Return the [x, y] coordinate for the center point of the cell that contains the specified text.  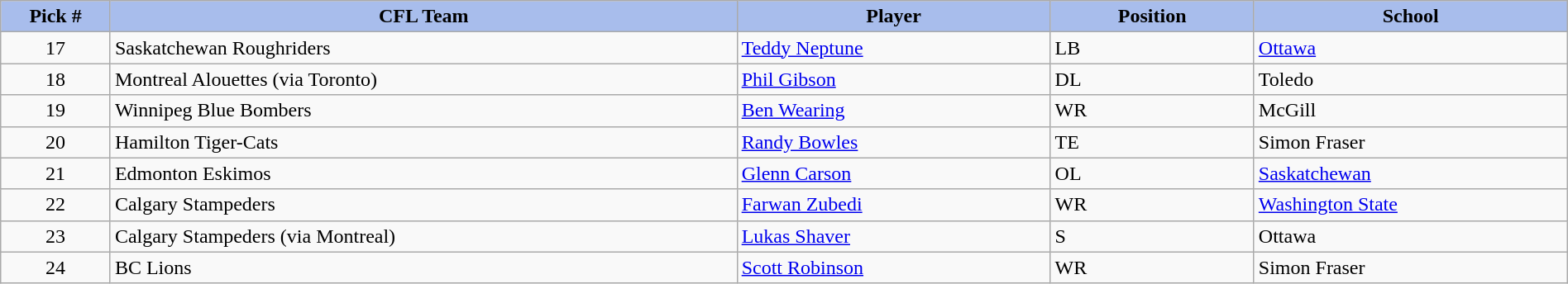
McGill [1411, 111]
Randy Bowles [893, 142]
TE [1152, 142]
18 [56, 79]
Phil Gibson [893, 79]
LB [1152, 48]
DL [1152, 79]
Scott Robinson [893, 267]
Calgary Stampeders [423, 205]
S [1152, 236]
Washington State [1411, 205]
Saskatchewan Roughriders [423, 48]
Toledo [1411, 79]
22 [56, 205]
School [1411, 17]
24 [56, 267]
Pick # [56, 17]
Winnipeg Blue Bombers [423, 111]
OL [1152, 173]
Position [1152, 17]
Ben Wearing [893, 111]
Glenn Carson [893, 173]
20 [56, 142]
Edmonton Eskimos [423, 173]
Hamilton Tiger-Cats [423, 142]
CFL Team [423, 17]
Player [893, 17]
Lukas Shaver [893, 236]
17 [56, 48]
23 [56, 236]
BC Lions [423, 267]
Montreal Alouettes (via Toronto) [423, 79]
Farwan Zubedi [893, 205]
Saskatchewan [1411, 173]
Calgary Stampeders (via Montreal) [423, 236]
19 [56, 111]
21 [56, 173]
Teddy Neptune [893, 48]
